Detect which cell encompasses the target text, then output its [X, Y] center coordinate. 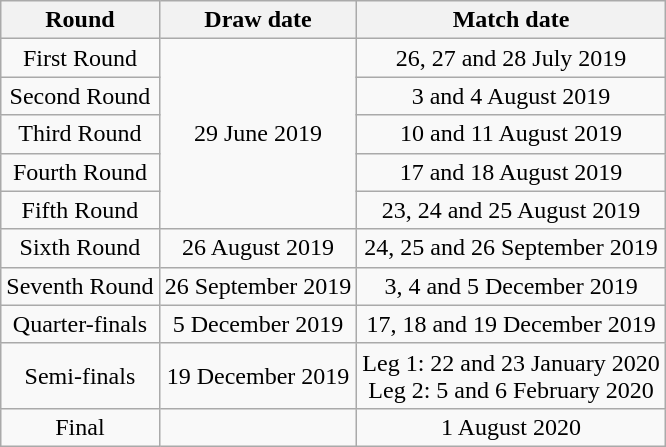
1 August 2020 [511, 427]
3 and 4 August 2019 [511, 96]
Leg 1: 22 and 23 January 2020Leg 2: 5 and 6 February 2020 [511, 376]
17 and 18 August 2019 [511, 172]
Second Round [80, 96]
3, 4 and 5 December 2019 [511, 286]
Quarter-finals [80, 324]
26, 27 and 28 July 2019 [511, 58]
Semi-finals [80, 376]
10 and 11 August 2019 [511, 134]
Final [80, 427]
26 September 2019 [258, 286]
Round [80, 20]
Seventh Round [80, 286]
First Round [80, 58]
Fourth Round [80, 172]
19 December 2019 [258, 376]
17, 18 and 19 December 2019 [511, 324]
Draw date [258, 20]
23, 24 and 25 August 2019 [511, 210]
Sixth Round [80, 248]
5 December 2019 [258, 324]
26 August 2019 [258, 248]
Third Round [80, 134]
Match date [511, 20]
Fifth Round [80, 210]
24, 25 and 26 September 2019 [511, 248]
29 June 2019 [258, 134]
